Capture the cell that displays the provided text and extract its [x, y] central coordinate. 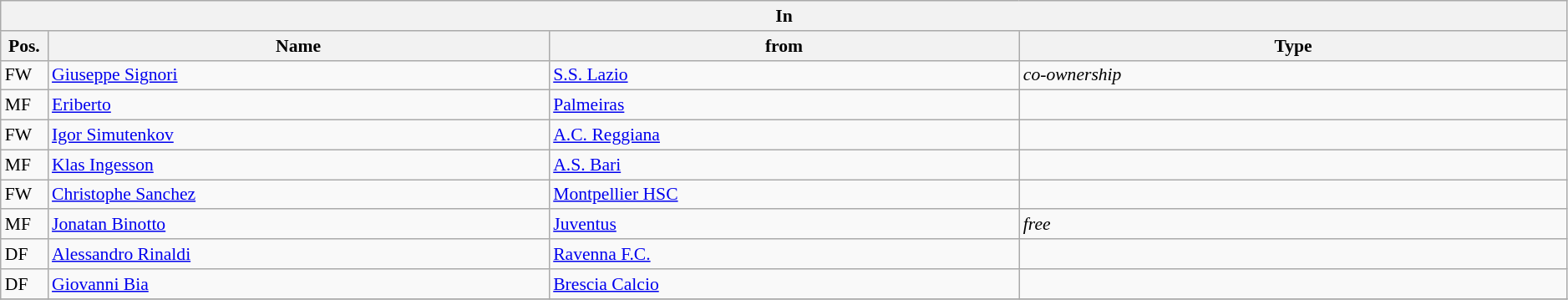
free [1293, 225]
Juventus [784, 225]
Igor Simutenkov [298, 135]
Pos. [24, 46]
A.C. Reggiana [784, 135]
Palmeiras [784, 105]
Eriberto [298, 105]
Type [1293, 46]
Brescia Calcio [784, 284]
Klas Ingesson [298, 165]
from [784, 46]
A.S. Bari [784, 165]
Alessandro Rinaldi [298, 254]
Jonatan Binotto [298, 225]
Giuseppe Signori [298, 75]
S.S. Lazio [784, 75]
In [784, 16]
Ravenna F.C. [784, 254]
Giovanni Bia [298, 284]
co-ownership [1293, 75]
Name [298, 46]
Christophe Sanchez [298, 195]
Montpellier HSC [784, 195]
